For the text-containing cell, return its midpoint in (x, y) coordinate format. 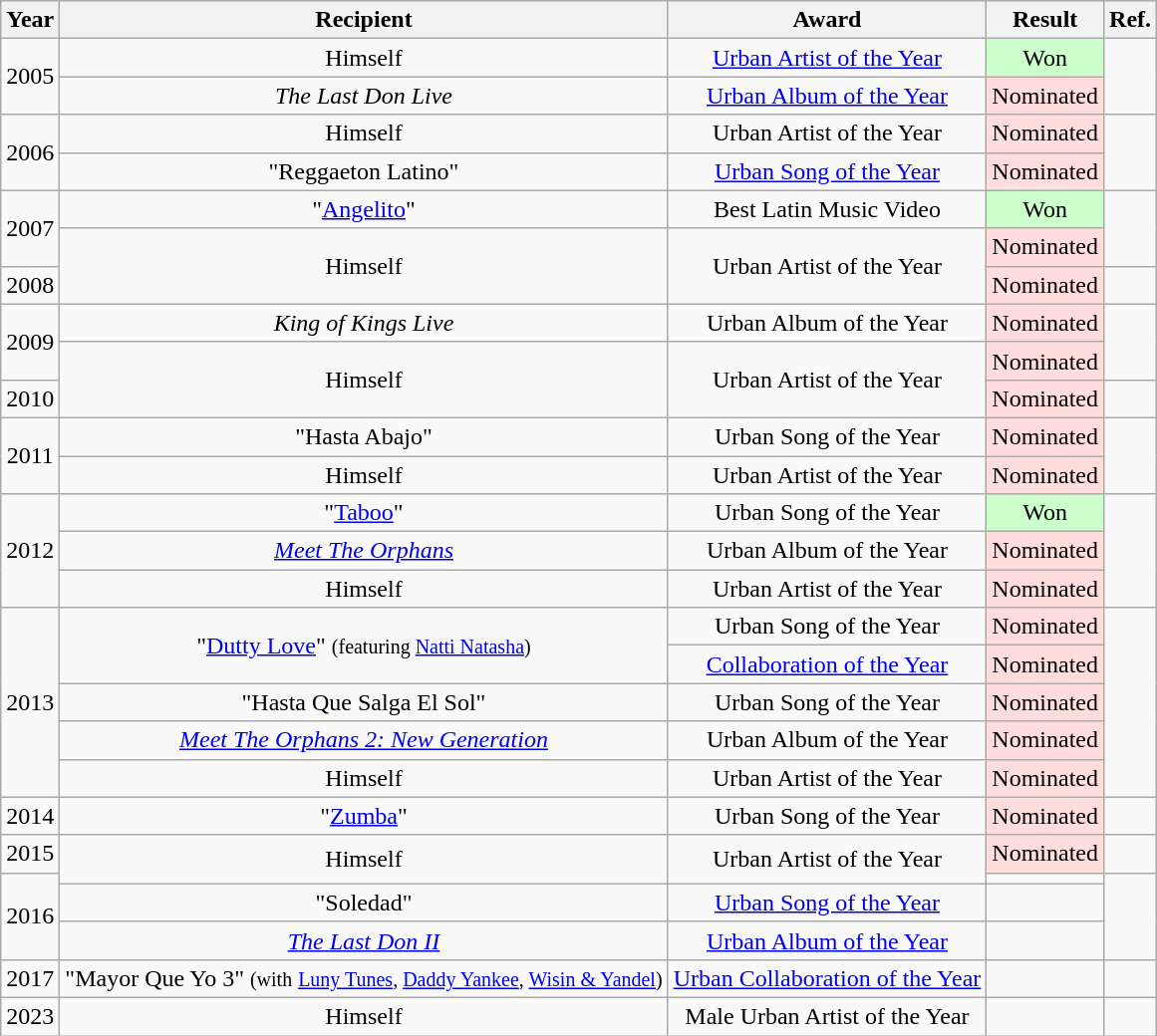
"Hasta Abajo" (364, 436)
2007 (30, 228)
Urban Collaboration of the Year (827, 978)
2023 (30, 1016)
2009 (30, 342)
"Dutty Love" (featuring Natti Natasha) (364, 646)
2014 (30, 816)
"Hasta Que Salga El Sol" (364, 702)
2006 (30, 152)
The Last Don Live (364, 96)
2011 (30, 455)
Award (827, 20)
"Taboo" (364, 513)
"Reggaeton Latino" (364, 171)
Year (30, 20)
2015 (30, 854)
Recipient (364, 20)
2016 (30, 916)
2013 (30, 702)
2017 (30, 978)
Best Latin Music Video (827, 209)
The Last Don II (364, 940)
2008 (30, 285)
2005 (30, 77)
"Mayor Que Yo 3" (with Luny Tunes, Daddy Yankee, Wisin & Yandel) (364, 978)
"Angelito" (364, 209)
"Soledad" (364, 903)
King of Kings Live (364, 323)
Meet The Orphans 2: New Generation (364, 740)
2010 (30, 398)
Collaboration of the Year (827, 664)
Result (1045, 20)
Meet The Orphans (364, 551)
2012 (30, 551)
Male Urban Artist of the Year (827, 1016)
"Zumba" (364, 816)
Ref. (1130, 20)
